From the cell containing the given text, extract its center point as [X, Y] coordinate. 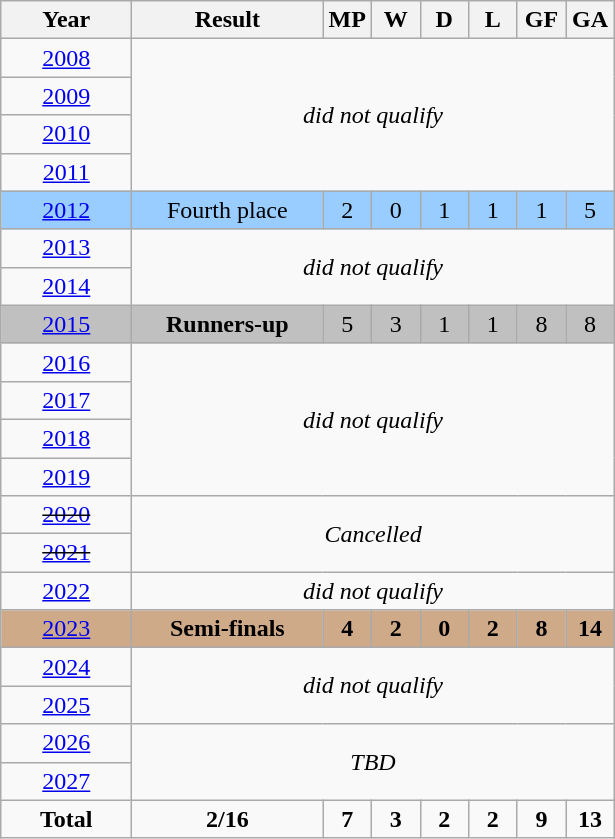
Year [66, 20]
2009 [66, 96]
2021 [66, 553]
2/16 [228, 819]
MP [348, 20]
Cancelled [373, 534]
Result [228, 20]
4 [348, 629]
W [396, 20]
GF [542, 20]
2020 [66, 515]
D [444, 20]
9 [542, 819]
Total [66, 819]
L [494, 20]
2011 [66, 172]
GA [590, 20]
2022 [66, 591]
2027 [66, 781]
2013 [66, 248]
13 [590, 819]
7 [348, 819]
2010 [66, 134]
TBD [373, 762]
2015 [66, 324]
Fourth place [228, 210]
2024 [66, 667]
Semi-finals [228, 629]
2023 [66, 629]
2018 [66, 438]
Runners-up [228, 324]
2026 [66, 743]
2019 [66, 477]
2012 [66, 210]
2014 [66, 286]
2017 [66, 400]
2016 [66, 362]
2008 [66, 58]
14 [590, 629]
2025 [66, 705]
